Locate the cell with the specified text and output its (x, y) center coordinate. 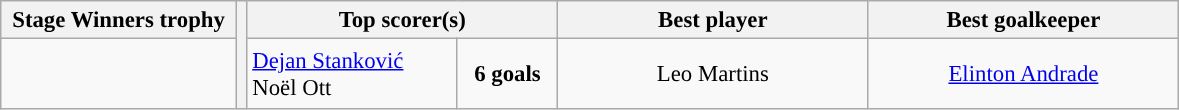
Elinton Andrade (1024, 74)
Dejan Stanković Noël Ott (352, 74)
Top scorer(s) (402, 20)
Leo Martins (714, 74)
6 goals (507, 74)
Best goalkeeper (1024, 20)
Stage Winners trophy (119, 20)
Best player (714, 20)
